From the cell containing the given text, extract its center point as (X, Y) coordinate. 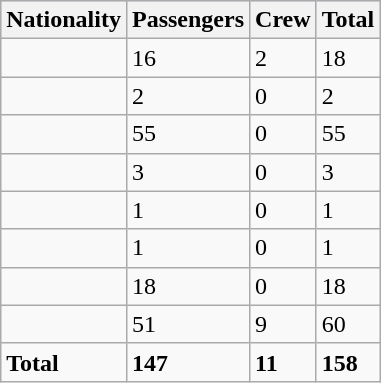
51 (188, 324)
60 (348, 324)
158 (348, 362)
Nationality (64, 20)
Crew (284, 20)
9 (284, 324)
16 (188, 58)
11 (284, 362)
Passengers (188, 20)
147 (188, 362)
